Return the [x, y] coordinate for the center point of the cell that contains the specified text.  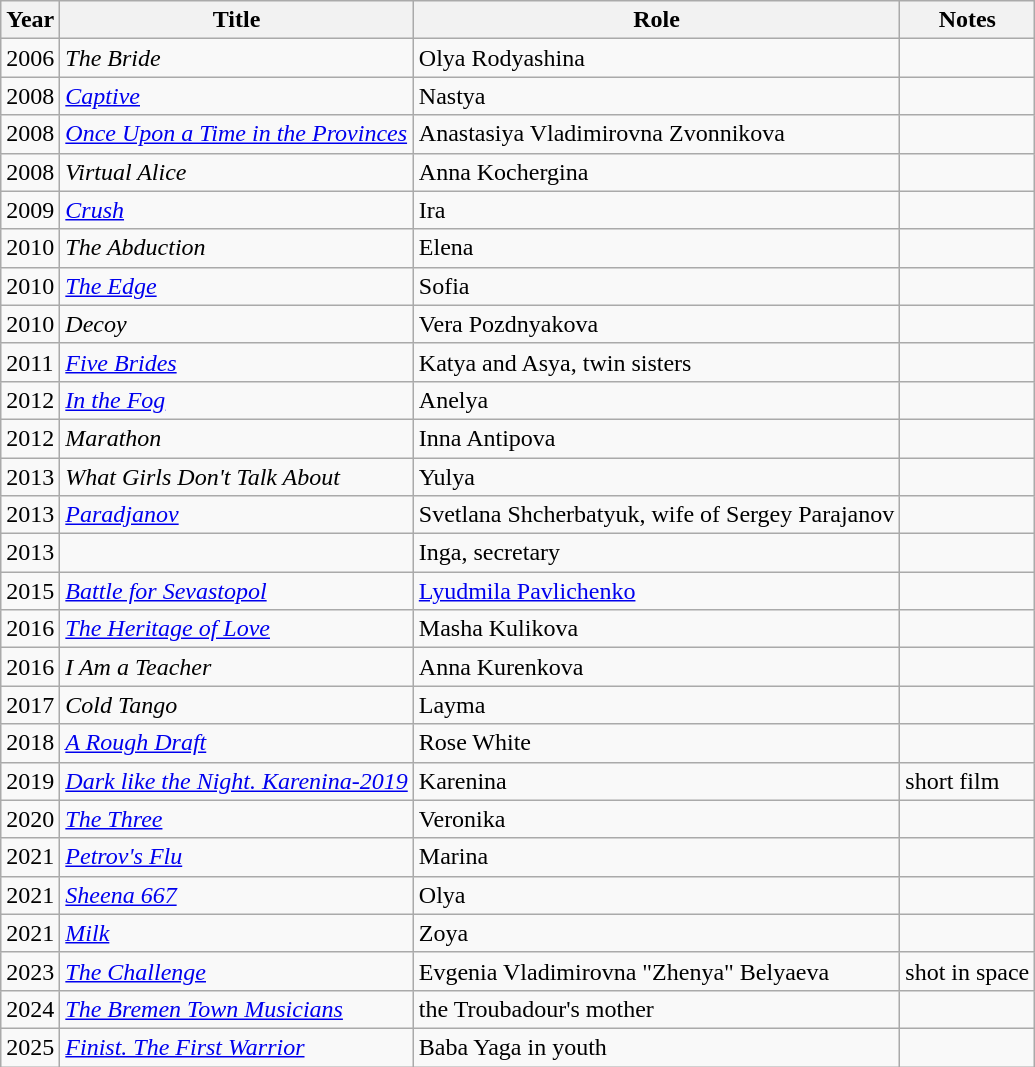
Sofia [656, 286]
Inga, secretary [656, 553]
short film [968, 781]
Year [30, 20]
I Am a Teacher [236, 667]
shot in space [968, 971]
Title [236, 20]
The Bride [236, 58]
Virtual Alice [236, 172]
Nastya [656, 96]
Five Brides [236, 362]
The Bremen Town Musicians [236, 1009]
2011 [30, 362]
Olya Rodyashina [656, 58]
Milk [236, 933]
What Girls Don't Talk About [236, 477]
2019 [30, 781]
2015 [30, 591]
The Edge [236, 286]
2006 [30, 58]
2024 [30, 1009]
2025 [30, 1047]
Marina [656, 857]
Sheena 667 [236, 895]
Zoya [656, 933]
Paradjanov [236, 515]
Dark like the Night. Karenina-2019 [236, 781]
The Three [236, 819]
2018 [30, 743]
Marathon [236, 438]
Anna Kurenkova [656, 667]
Crush [236, 210]
Once Upon a Time in the Provinces [236, 134]
Yulya [656, 477]
In the Fog [236, 400]
Anastasiya Vladimirovna Zvonnikova [656, 134]
The Abduction [236, 248]
2017 [30, 705]
Inna Antipova [656, 438]
2023 [30, 971]
Captive [236, 96]
Evgenia Vladimirovna "Zhenya" Belyaeva [656, 971]
Role [656, 20]
Lyudmila Pavlichenko [656, 591]
Battle for Sevastopol [236, 591]
Katya and Asya, twin sisters [656, 362]
Layma [656, 705]
Ira [656, 210]
Notes [968, 20]
Petrov's Flu [236, 857]
A Rough Draft [236, 743]
Svetlana Shcherbatyuk, wife of Sergey Parajanov [656, 515]
Elena [656, 248]
2020 [30, 819]
Finist. The First Warrior [236, 1047]
2009 [30, 210]
Anelya [656, 400]
Karenina [656, 781]
Baba Yaga in youth [656, 1047]
Decoy [236, 324]
Anna Kochergina [656, 172]
Veronika [656, 819]
Vera Pozdnyakova [656, 324]
The Challenge [236, 971]
The Heritage of Love [236, 629]
Olya [656, 895]
the Troubadour's mother [656, 1009]
Masha Kulikova [656, 629]
Rose White [656, 743]
Cold Tango [236, 705]
